Pinpoint the cell where the given text exists, returning its (X, Y) midpoint coordinate. 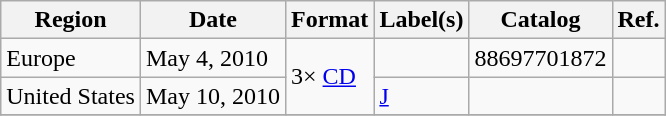
United States (71, 96)
Format (330, 20)
Catalog (540, 20)
Ref. (638, 20)
J (422, 96)
Label(s) (422, 20)
May 10, 2010 (212, 96)
May 4, 2010 (212, 58)
88697701872 (540, 58)
Region (71, 20)
Europe (71, 58)
Date (212, 20)
3× CD (330, 77)
